Return (x, y) of the center of cell containing provided text 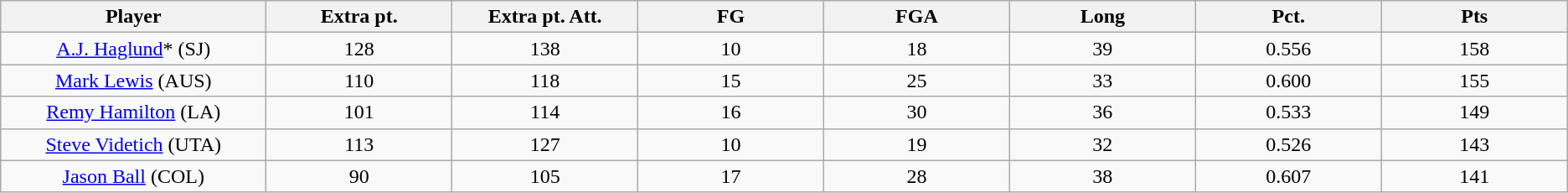
Steve Videtich (UTA) (134, 144)
32 (1102, 144)
90 (359, 176)
110 (359, 81)
Pct. (1288, 17)
127 (545, 144)
155 (1474, 81)
0.533 (1288, 112)
Pts (1474, 17)
FG (731, 17)
A.J. Haglund* (SJ) (134, 49)
16 (731, 112)
38 (1102, 176)
143 (1474, 144)
Extra pt. (359, 17)
Long (1102, 17)
FGA (916, 17)
Extra pt. Att. (545, 17)
0.526 (1288, 144)
36 (1102, 112)
0.607 (1288, 176)
114 (545, 112)
105 (545, 176)
Mark Lewis (AUS) (134, 81)
18 (916, 49)
19 (916, 144)
101 (359, 112)
Player (134, 17)
25 (916, 81)
138 (545, 49)
118 (545, 81)
Remy Hamilton (LA) (134, 112)
28 (916, 176)
113 (359, 144)
17 (731, 176)
0.556 (1288, 49)
158 (1474, 49)
30 (916, 112)
149 (1474, 112)
33 (1102, 81)
Jason Ball (COL) (134, 176)
15 (731, 81)
0.600 (1288, 81)
128 (359, 49)
141 (1474, 176)
39 (1102, 49)
